For the text-containing cell, return its midpoint in (X, Y) coordinate format. 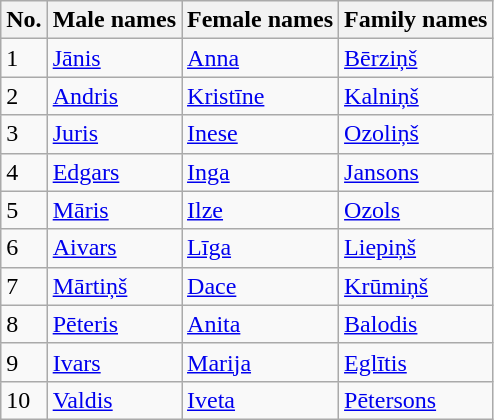
Iveta (260, 400)
Anna (260, 58)
Mārtiņš (114, 286)
Kristīne (260, 96)
Kalniņš (416, 96)
Female names (260, 20)
Pēteris (114, 324)
Inese (260, 134)
Ozoliņš (416, 134)
Aivars (114, 248)
No. (24, 20)
Marija (260, 362)
Edgars (114, 172)
7 (24, 286)
6 (24, 248)
3 (24, 134)
4 (24, 172)
Eglītis (416, 362)
Male names (114, 20)
Liepiņš (416, 248)
Juris (114, 134)
5 (24, 210)
2 (24, 96)
Ivars (114, 362)
Ozols (416, 210)
Anita (260, 324)
Līga (260, 248)
Jānis (114, 58)
Balodis (416, 324)
9 (24, 362)
Bērziņš (416, 58)
Jansons (416, 172)
Andris (114, 96)
1 (24, 58)
Family names (416, 20)
Krūmiņš (416, 286)
Inga (260, 172)
Pētersons (416, 400)
10 (24, 400)
Māris (114, 210)
Dace (260, 286)
Ilze (260, 210)
8 (24, 324)
Valdis (114, 400)
